Determine the [x, y] coordinate at the center of the cell enclosing the given text.  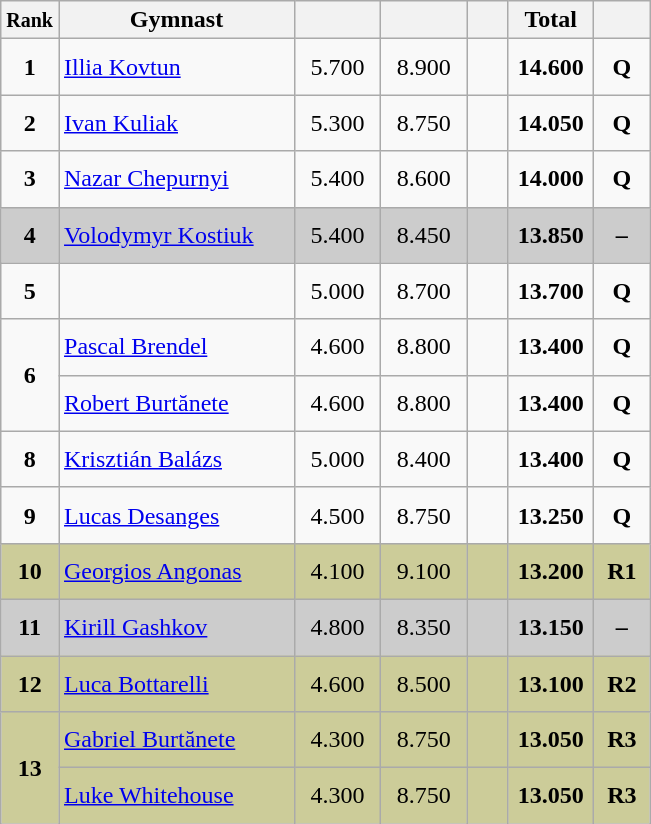
Luca Bottarelli [176, 684]
Ivan Kuliak [176, 123]
5.300 [338, 123]
Total [551, 20]
5.700 [338, 67]
8.700 [424, 291]
13.200 [551, 571]
8.600 [424, 179]
13.100 [551, 684]
4.100 [338, 571]
Volodymyr Kostiuk [176, 235]
11 [30, 627]
13.150 [551, 627]
Georgios Angonas [176, 571]
13.700 [551, 291]
4 [30, 235]
Lucas Desanges [176, 515]
4.800 [338, 627]
5 [30, 291]
2 [30, 123]
8.900 [424, 67]
13 [30, 768]
14.000 [551, 179]
9 [30, 515]
1 [30, 67]
6 [30, 375]
8 [30, 459]
14.050 [551, 123]
Luke Whitehouse [176, 796]
13.250 [551, 515]
R2 [622, 684]
Nazar Chepurnyi [176, 179]
12 [30, 684]
14.600 [551, 67]
13.850 [551, 235]
4.500 [338, 515]
8.450 [424, 235]
Pascal Brendel [176, 347]
8.500 [424, 684]
Kirill Gashkov [176, 627]
8.400 [424, 459]
Robert Burtănete [176, 403]
R1 [622, 571]
Krisztián Balázs [176, 459]
10 [30, 571]
Illia Kovtun [176, 67]
3 [30, 179]
9.100 [424, 571]
Rank [30, 20]
8.350 [424, 627]
Gabriel Burtănete [176, 740]
Gymnast [176, 20]
